For the text-containing cell, return its midpoint in [x, y] coordinate format. 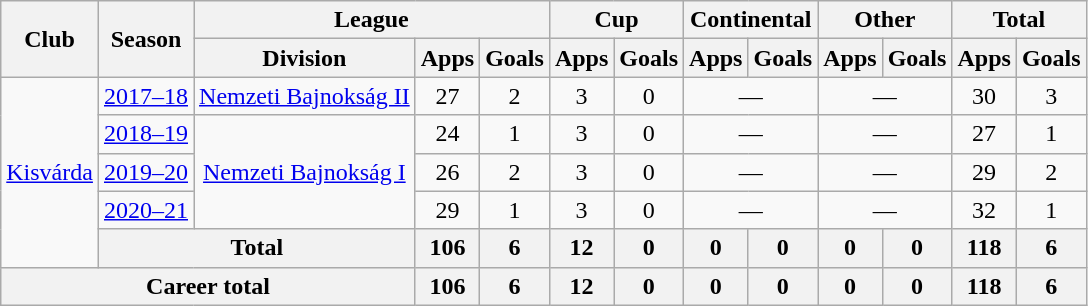
2019–20 [146, 172]
26 [447, 172]
Division [305, 58]
Kisvárda [50, 172]
League [372, 20]
Continental [751, 20]
Career total [208, 286]
Cup [616, 20]
24 [447, 134]
Season [146, 39]
32 [984, 210]
Club [50, 39]
2018–19 [146, 134]
Nemzeti Bajnokság I [305, 172]
2017–18 [146, 96]
Other [885, 20]
30 [984, 96]
2020–21 [146, 210]
Nemzeti Bajnokság II [305, 96]
